Output the (X, Y) coordinate of the center of the cell containing the given text.  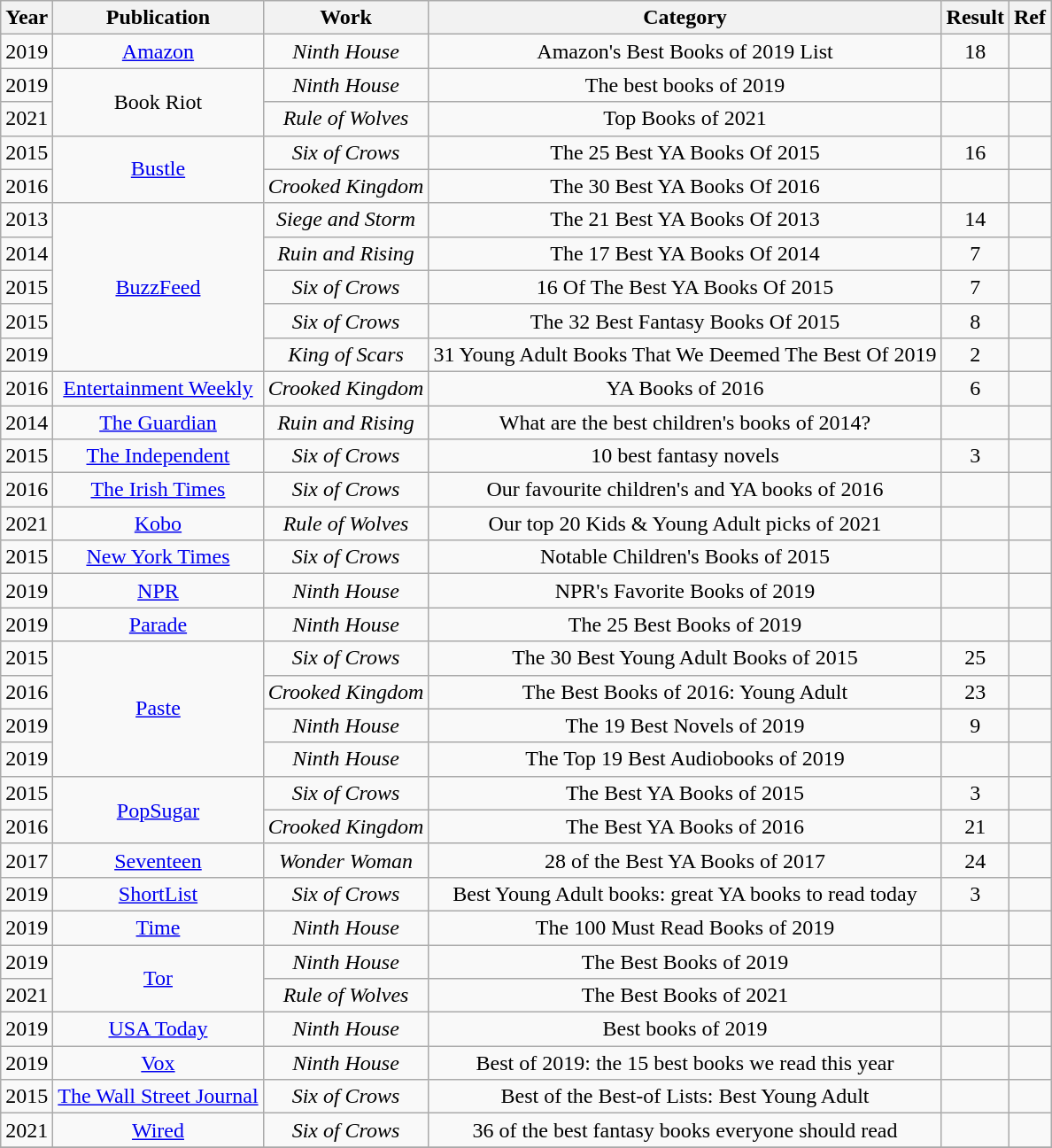
9 (975, 725)
NPR's Favorite Books of 2019 (685, 591)
10 best fantasy novels (685, 456)
28 of the Best YA Books of 2017 (685, 860)
25 (975, 658)
Best of 2019: the 15 best books we read this year (685, 1063)
Time (158, 927)
New York Times (158, 557)
21 (975, 826)
Amazon's Best Books of 2019 List (685, 51)
24 (975, 860)
The 25 Best YA Books Of 2015 (685, 152)
King of Scars (345, 354)
The 25 Best Books of 2019 (685, 624)
Ref (1029, 18)
Publication (158, 18)
2013 (27, 220)
Wired (158, 1130)
What are the best children's books of 2014? (685, 423)
The Guardian (158, 423)
The Irish Times (158, 490)
6 (975, 388)
Best Young Adult books: great YA books to read today (685, 894)
The 30 Best Young Adult Books of 2015 (685, 658)
Kobo (158, 524)
16 Of The Best YA Books Of 2015 (685, 287)
Result (975, 18)
The Best Books of 2021 (685, 996)
The 21 Best YA Books Of 2013 (685, 220)
Tor (158, 978)
Notable Children's Books of 2015 (685, 557)
Paste (158, 709)
The Best Books of 2019 (685, 961)
Parade (158, 624)
8 (975, 321)
Vox (158, 1063)
The 19 Best Novels of 2019 (685, 725)
The Wall Street Journal (158, 1097)
Wonder Woman (345, 860)
The Independent (158, 456)
2 (975, 354)
Work (345, 18)
The Best YA Books of 2015 (685, 793)
Our favourite children's and YA books of 2016 (685, 490)
The Top 19 Best Audiobooks of 2019 (685, 759)
14 (975, 220)
16 (975, 152)
The Best Books of 2016: Young Adult (685, 692)
2017 (27, 860)
23 (975, 692)
BuzzFeed (158, 287)
Our top 20 Kids & Young Adult picks of 2021 (685, 524)
Siege and Storm (345, 220)
Bustle (158, 169)
Year (27, 18)
USA Today (158, 1029)
The 30 Best YA Books Of 2016 (685, 186)
YA Books of 2016 (685, 388)
The best books of 2019 (685, 85)
The 32 Best Fantasy Books Of 2015 (685, 321)
Book Riot (158, 102)
Seventeen (158, 860)
36 of the best fantasy books everyone should read (685, 1130)
Top Books of 2021 (685, 119)
31 Young Adult Books That We Deemed The Best Of 2019 (685, 354)
Amazon (158, 51)
Category (685, 18)
The 100 Must Read Books of 2019 (685, 927)
ShortList (158, 894)
The Best YA Books of 2016 (685, 826)
Best of the Best-of Lists: Best Young Adult (685, 1097)
The 17 Best YA Books Of 2014 (685, 253)
18 (975, 51)
PopSugar (158, 810)
Best books of 2019 (685, 1029)
NPR (158, 591)
Entertainment Weekly (158, 388)
